Pinpoint the cell where the given text exists, returning its (x, y) midpoint coordinate. 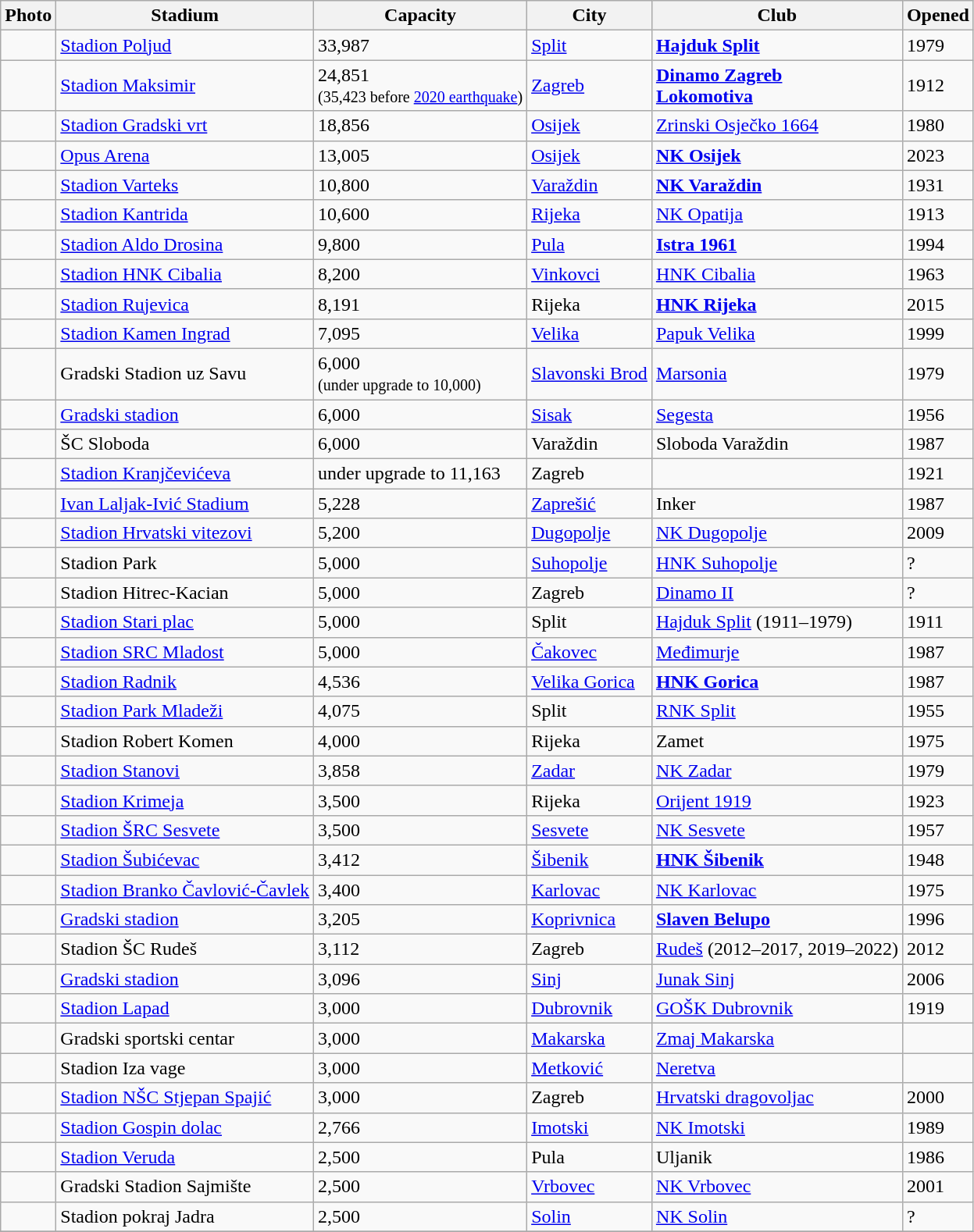
3,412 (420, 860)
7,095 (420, 333)
Stadion Maksimir (185, 86)
Međimurje (776, 652)
Stadion Varteks (185, 185)
Zaprešić (590, 504)
1986 (937, 1157)
Dinamo II (776, 593)
Stadion Gospin dolac (185, 1127)
2006 (937, 979)
2000 (937, 1098)
RNK Split (776, 711)
Stadion Park Mladeži (185, 711)
Zamet (776, 741)
Dugopolje (590, 533)
1955 (937, 711)
Orijent 1919 (776, 800)
2001 (937, 1187)
Stadion Aldo Drosina (185, 244)
Sinj (590, 979)
Slavonski Brod (590, 373)
2,766 (420, 1127)
1931 (937, 185)
Hajduk Split (1911–1979) (776, 622)
Neretva (776, 1068)
NK Imotski (776, 1127)
33,987 (420, 45)
Opus Arena (185, 155)
Stadion Radnik (185, 682)
Stadion Šubićevac (185, 860)
NK Solin (776, 1216)
Photo (28, 16)
Metković (590, 1068)
Stadion Park (185, 563)
Stadion Branko Čavlović-Čavlek (185, 889)
1980 (937, 126)
Stadion Kranjčevićeva (185, 474)
1913 (937, 215)
1919 (937, 1009)
NK Varaždin (776, 185)
3,112 (420, 949)
2023 (937, 155)
Stadion Iza vage (185, 1068)
4,075 (420, 711)
Stadion Gradski vrt (185, 126)
HNK Gorica (776, 682)
Sisak (590, 415)
Stadion Robert Komen (185, 741)
Suhopolje (590, 563)
Uljanik (776, 1157)
Stadion Kantrida (185, 215)
1994 (937, 244)
3,096 (420, 979)
1963 (937, 274)
2012 (937, 949)
Zrinski Osječko 1664 (776, 126)
Dubrovnik (590, 1009)
Imotski (590, 1127)
1989 (937, 1127)
Vinkovci (590, 274)
Stadion SRC Mladost (185, 652)
8,191 (420, 304)
Stadion Kamen Ingrad (185, 333)
Papuk Velika (776, 333)
Dinamo ZagrebLokomotiva (776, 86)
5,200 (420, 533)
2009 (937, 533)
1996 (937, 920)
18,856 (420, 126)
Čakovec (590, 652)
HNK Suhopolje (776, 563)
Stadion Hrvatski vitezovi (185, 533)
Gradski Stadion uz Savu (185, 373)
1912 (937, 86)
Velika (590, 333)
3,205 (420, 920)
1923 (937, 800)
NK Dugopolje (776, 533)
1948 (937, 860)
Stadion Rujevica (185, 304)
Stadion Poljud (185, 45)
1956 (937, 415)
Stadion ŠC Rudeš (185, 949)
4,000 (420, 741)
Stadion NŠC Stjepan Spajić (185, 1098)
Capacity (420, 16)
Stadion HNK Cibalia (185, 274)
City (590, 16)
3,858 (420, 771)
Vrbovec (590, 1187)
Rudeš (2012–2017, 2019–2022) (776, 949)
Hajduk Split (776, 45)
Opened (937, 16)
3,400 (420, 889)
Gradski sportski centar (185, 1038)
ŠC Sloboda (185, 444)
Koprivnica (590, 920)
Segesta (776, 415)
Stadion Krimeja (185, 800)
Slaven Belupo (776, 920)
Hrvatski dragovoljac (776, 1098)
Velika Gorica (590, 682)
Zadar (590, 771)
HNK Cibalia (776, 274)
NK Vrbovec (776, 1187)
Gradski Stadion Sajmište (185, 1187)
Šibenik (590, 860)
NK Karlovac (776, 889)
Stadion Stari plac (185, 622)
Sloboda Varaždin (776, 444)
10,600 (420, 215)
Zmaj Makarska (776, 1038)
Club (776, 16)
Istra 1961 (776, 244)
HNK Rijeka (776, 304)
Karlovac (590, 889)
NK Zadar (776, 771)
NK Sesvete (776, 830)
Sesvete (590, 830)
1911 (937, 622)
2015 (937, 304)
Ivan Laljak-Ivić Stadium (185, 504)
NK Osijek (776, 155)
Makarska (590, 1038)
1999 (937, 333)
6,000(under upgrade to 10,000) (420, 373)
8,200 (420, 274)
9,800 (420, 244)
Junak Sinj (776, 979)
24,851(35,423 before 2020 earthquake) (420, 86)
Stadion Stanovi (185, 771)
13,005 (420, 155)
HNK Šibenik (776, 860)
10,800 (420, 185)
1957 (937, 830)
GOŠK Dubrovnik (776, 1009)
NK Opatija (776, 215)
Marsonia (776, 373)
under upgrade to 11,163 (420, 474)
Stadium (185, 16)
Stadion Lapad (185, 1009)
Stadion Veruda (185, 1157)
4,536 (420, 682)
Solin (590, 1216)
Stadion pokraj Jadra (185, 1216)
Inker (776, 504)
Stadion Hitrec-Kacian (185, 593)
5,228 (420, 504)
Stadion ŠRC Sesvete (185, 830)
1921 (937, 474)
